Provide the (x, y) coordinate of the cell's center where the given text is located.  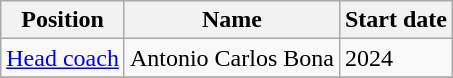
Antonio Carlos Bona (232, 58)
Start date (396, 20)
Position (63, 20)
2024 (396, 58)
Name (232, 20)
Head coach (63, 58)
